Detect which cell encompasses the target text, then output its [x, y] center coordinate. 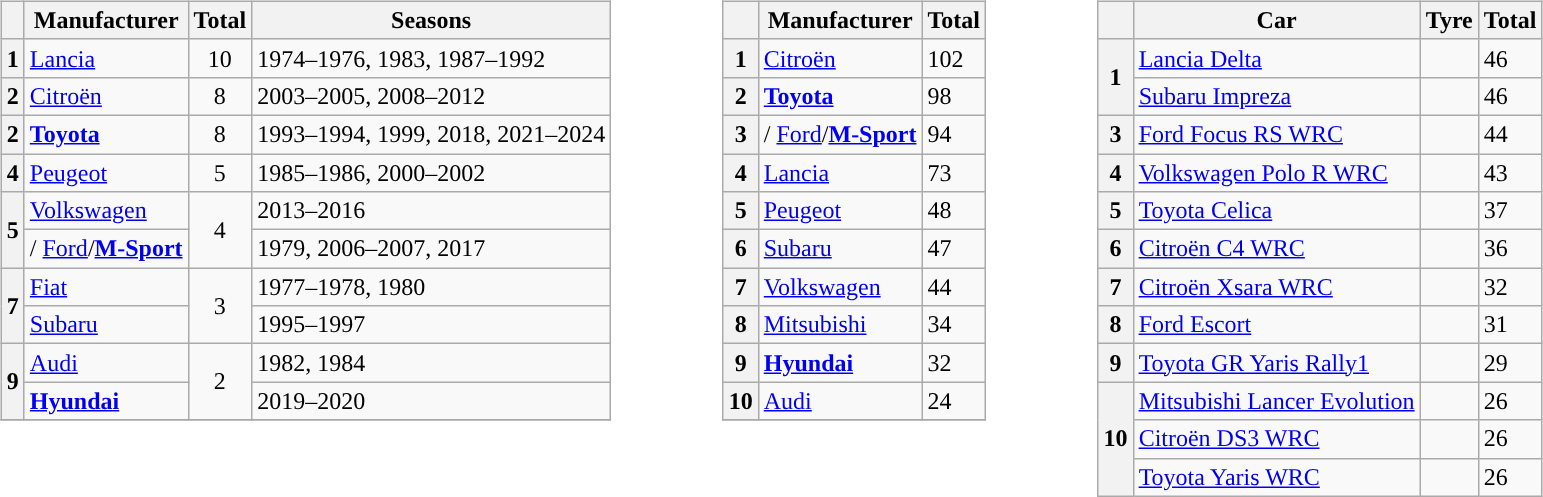
Mitsubishi [840, 325]
2019–2020 [432, 401]
1993–1994, 1999, 2018, 2021–2024 [432, 134]
Citroën C4 WRC [1276, 249]
1985–1986, 2000–2002 [432, 173]
Mitsubishi Lancer Evolution [1276, 401]
Ford Escort [1276, 325]
1979, 2006–2007, 2017 [432, 249]
Ford Focus RS WRC [1276, 134]
Toyota Celica [1276, 211]
Volkswagen Polo R WRC [1276, 173]
37 [1510, 211]
Citroën Xsara WRC [1276, 287]
Citroën DS3 WRC [1276, 439]
48 [954, 211]
102 [954, 58]
Seasons [432, 20]
1982, 1984 [432, 363]
47 [954, 249]
2013–2016 [432, 211]
Tyre [1449, 20]
98 [954, 96]
1995–1997 [432, 325]
Car [1276, 20]
Toyota Yaris WRC [1276, 477]
31 [1510, 325]
Fiat [106, 287]
1974–1976, 1983, 1987–1992 [432, 58]
94 [954, 134]
Lancia Delta [1276, 58]
1977–1978, 1980 [432, 287]
73 [954, 173]
Subaru Impreza [1276, 96]
36 [1510, 249]
34 [954, 325]
Toyota GR Yaris Rally1 [1276, 363]
2003–2005, 2008–2012 [432, 96]
29 [1510, 363]
43 [1510, 173]
24 [954, 401]
